Scan for the cell matching the given text and deliver its [x, y] coordinate at center. 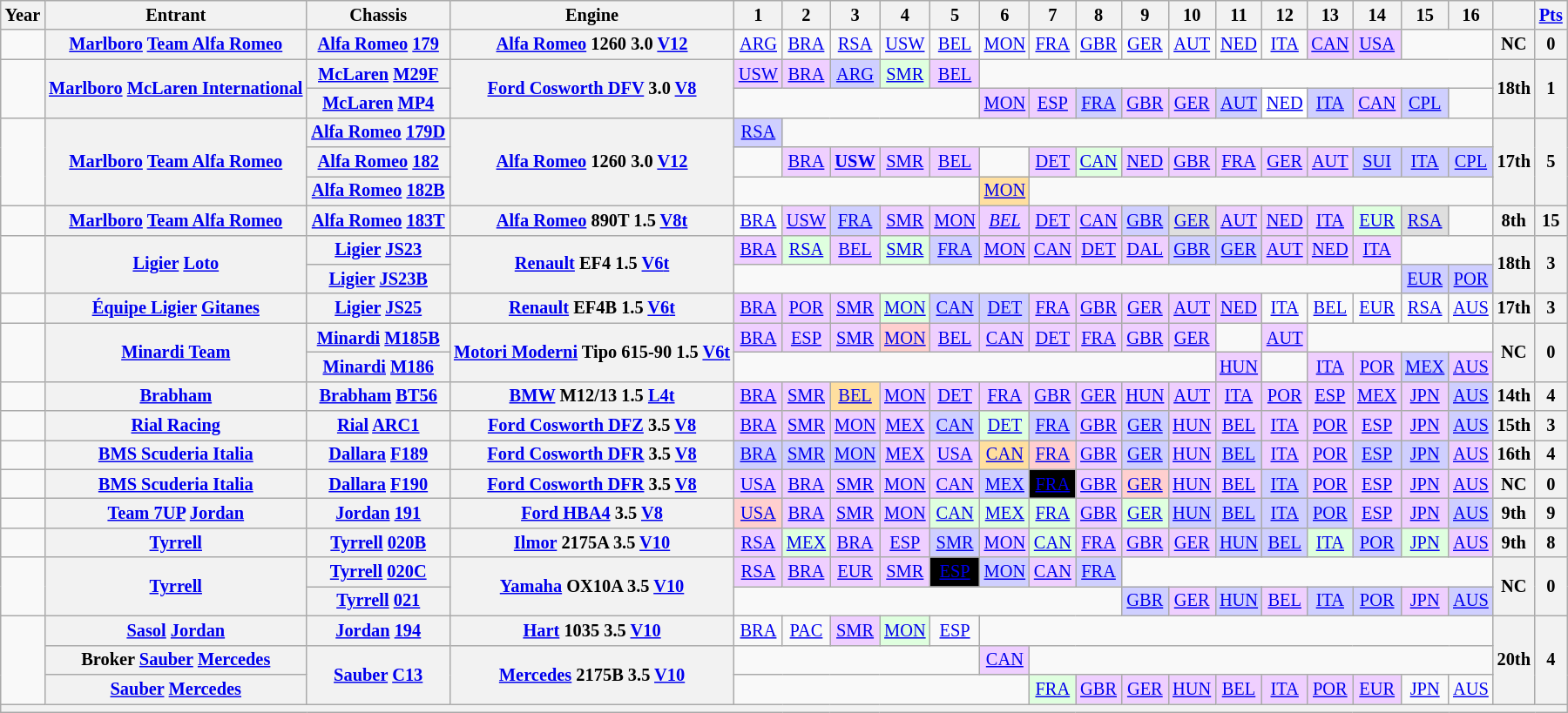
Sauber Mercedes [176, 689]
Pts [1551, 15]
Alfa Romeo 179D [378, 132]
Engine [592, 15]
Tyrrell 021 [378, 601]
Alfa Romeo 182 [378, 162]
Alfa Romeo 182B [378, 191]
Ligier Loto [176, 265]
Équipe Ligier Gitanes [176, 308]
8th [1514, 220]
Minardi M186 [378, 367]
Tyrrell 020C [378, 572]
Ilmor 2175A 3.5 V10 [592, 542]
15th [1514, 426]
Alfa Romeo 183T [378, 220]
Broker Sauber Mercedes [176, 660]
Ford HBA4 3.5 V8 [592, 513]
McLaren MP4 [378, 103]
SUI [1376, 162]
2 [807, 15]
Brabham [176, 396]
Jordan 194 [378, 630]
Marlboro McLaren International [176, 89]
Hart 1035 3.5 V10 [592, 630]
Sasol Jordan [176, 630]
Rial Racing [176, 426]
Renault EF4B 1.5 V6t [592, 308]
Yamaha OX10A 3.5 V10 [592, 587]
Tyrrell 020B [378, 542]
Chassis [378, 15]
PAC [807, 630]
20th [1514, 660]
Ford Cosworth DFV 3.0 V8 [592, 89]
10 [1192, 15]
Ligier JS23B [378, 279]
Motori Moderni Tipo 615-90 1.5 V6t [592, 352]
Minardi M185B [378, 338]
McLaren M29F [378, 74]
16th [1514, 454]
Mercedes 2175B 3.5 V10 [592, 674]
13 [1329, 15]
Brabham BT56 [378, 396]
Alfa Romeo 179 [378, 44]
Ligier JS23 [378, 250]
14th [1514, 396]
Rial ARC1 [378, 426]
Ligier JS25 [378, 308]
Dallara F190 [378, 484]
11 [1239, 15]
Alfa Romeo 890T 1.5 V8t [592, 220]
Jordan 191 [378, 513]
Dallara F189 [378, 454]
14 [1376, 15]
6 [1005, 15]
Ford Cosworth DFZ 3.5 V8 [592, 426]
Minardi Team [176, 352]
12 [1285, 15]
Year [23, 15]
7 [1052, 15]
Entrant [176, 15]
BMW M12/13 1.5 L4t [592, 396]
Renault EF4 1.5 V6t [592, 265]
Sauber C13 [378, 674]
Team 7UP Jordan [176, 513]
16 [1470, 15]
DAL [1145, 250]
